Extract the [X, Y] coordinate from the center of the cell holding the provided text.  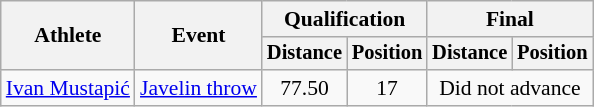
Final [510, 19]
Event [198, 36]
Qualification [344, 19]
Javelin throw [198, 88]
17 [387, 88]
Ivan Mustapić [68, 88]
Athlete [68, 36]
Did not advance [510, 88]
77.50 [304, 88]
